For the text-containing cell, return its midpoint in (x, y) coordinate format. 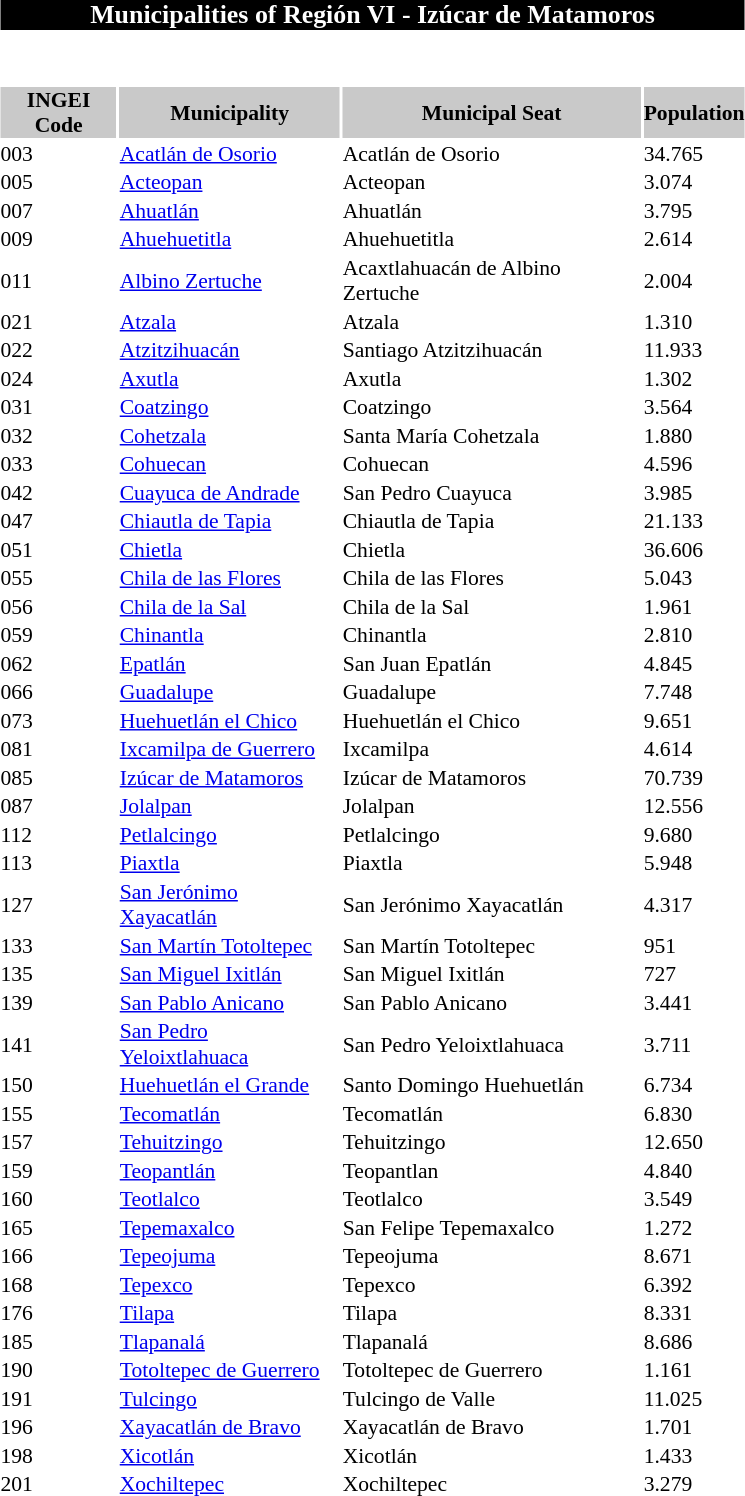
8.686 (694, 1342)
1.302 (694, 379)
185 (58, 1342)
081 (58, 749)
Santo Domingo Huehuetlán (492, 1085)
135 (58, 975)
Ixcamilpa de Guerrero (230, 749)
12.650 (694, 1143)
150 (58, 1085)
024 (58, 379)
9.680 (694, 835)
Municipal Seat (492, 112)
011 (58, 280)
062 (58, 664)
5.043 (694, 579)
San Pedro Cuayuca (492, 493)
2.004 (694, 280)
196 (58, 1427)
9.651 (694, 721)
022 (58, 351)
21.133 (694, 521)
Santiago Atzitzihuacán (492, 351)
12.556 (694, 807)
8.671 (694, 1257)
159 (58, 1171)
Acaxtlahuacán de Albino Zertuche (492, 280)
San Juan Epatlán (492, 664)
3.549 (694, 1199)
Teopantlan (492, 1171)
085 (58, 778)
165 (58, 1228)
066 (58, 693)
Population (694, 112)
5.948 (694, 863)
36.606 (694, 550)
160 (58, 1199)
3.441 (694, 1003)
127 (58, 904)
009 (58, 239)
Municipalities of Región VI - Izúcar de Matamoros (372, 15)
1.880 (694, 436)
191 (58, 1399)
087 (58, 807)
Cuayuca de Andrade (230, 493)
033 (58, 465)
113 (58, 863)
Municipality (230, 112)
155 (58, 1114)
6.830 (694, 1114)
1.310 (694, 322)
168 (58, 1285)
3.711 (694, 1044)
11.933 (694, 351)
056 (58, 607)
176 (58, 1313)
Epatlán (230, 664)
059 (58, 635)
139 (58, 1003)
073 (58, 721)
055 (58, 579)
021 (58, 322)
141 (58, 1044)
Santa María Cohetzala (492, 436)
Tulcingo (230, 1399)
031 (58, 407)
7.748 (694, 693)
Tulcingo de Valle (492, 1399)
70.739 (694, 778)
Albino Zertuche (230, 280)
Cohetzala (230, 436)
11.025 (694, 1399)
4.317 (694, 904)
3.564 (694, 407)
047 (58, 521)
3.074 (694, 183)
1.701 (694, 1427)
4.840 (694, 1171)
198 (58, 1456)
Teopantlán (230, 1171)
1.961 (694, 607)
157 (58, 1143)
051 (58, 550)
007 (58, 211)
34.765 (694, 154)
8.331 (694, 1313)
San Felipe Tepemaxalco (492, 1228)
727 (694, 975)
4.845 (694, 664)
190 (58, 1371)
133 (58, 946)
166 (58, 1257)
042 (58, 493)
4.596 (694, 465)
4.614 (694, 749)
1.433 (694, 1456)
INGEI Code (58, 112)
3.985 (694, 493)
2.810 (694, 635)
6.392 (694, 1285)
005 (58, 183)
003 (58, 154)
Huehuetlán el Grande (230, 1085)
112 (58, 835)
2.614 (694, 239)
Atzitzihuacán (230, 351)
1.161 (694, 1371)
Ixcamilpa (492, 749)
032 (58, 436)
6.734 (694, 1085)
3.795 (694, 211)
951 (694, 946)
1.272 (694, 1228)
Tepemaxalco (230, 1228)
